Extract the (x, y) coordinate from the center of the cell holding the provided text.  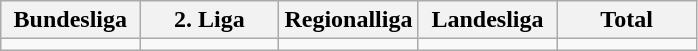
Total (626, 20)
Regionalliga (348, 20)
2. Liga (210, 20)
Landesliga (488, 20)
Bundesliga (70, 20)
